Capture the cell that displays the provided text and extract its (X, Y) central coordinate. 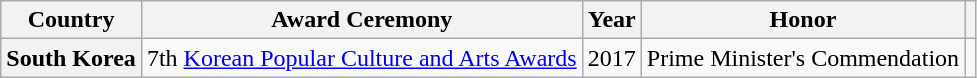
2017 (612, 58)
Award Ceremony (362, 20)
Country (72, 20)
South Korea (72, 58)
Honor (802, 20)
Year (612, 20)
7th Korean Popular Culture and Arts Awards (362, 58)
Prime Minister's Commendation (802, 58)
